Locate the cell with the specified text and output its (x, y) center coordinate. 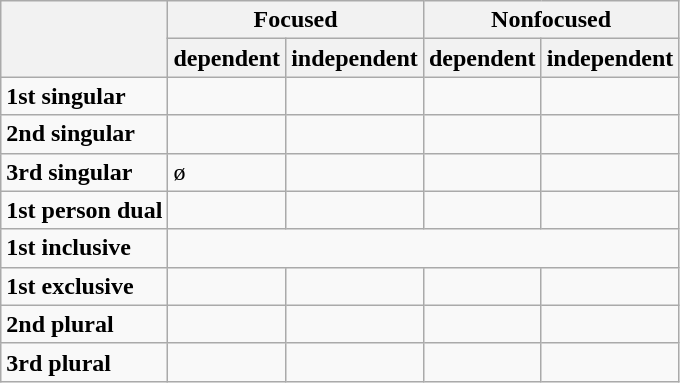
ø (227, 172)
1st inclusive (84, 248)
3rd singular (84, 172)
1st person dual (84, 210)
1st singular (84, 96)
2nd singular (84, 134)
1st exclusive (84, 286)
Nonfocused (551, 20)
3rd plural (84, 362)
2nd plural (84, 324)
Focused (296, 20)
